Determine the [X, Y] coordinate at the center of the cell enclosing the given text.  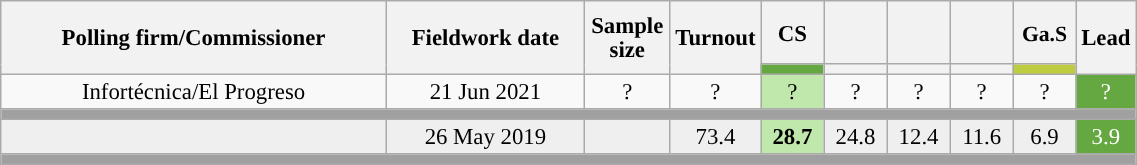
Lead [1106, 38]
21 Jun 2021 [485, 92]
Turnout [716, 38]
CS [792, 32]
26 May 2019 [485, 138]
Fieldwork date [485, 38]
Polling firm/Commissioner [194, 38]
Sample size [627, 38]
Ga.S [1044, 32]
12.4 [918, 138]
73.4 [716, 138]
24.8 [856, 138]
11.6 [982, 138]
28.7 [792, 138]
3.9 [1106, 138]
6.9 [1044, 138]
Infortécnica/El Progreso [194, 92]
